Return the (X, Y) coordinate for the center point of the cell that contains the specified text.  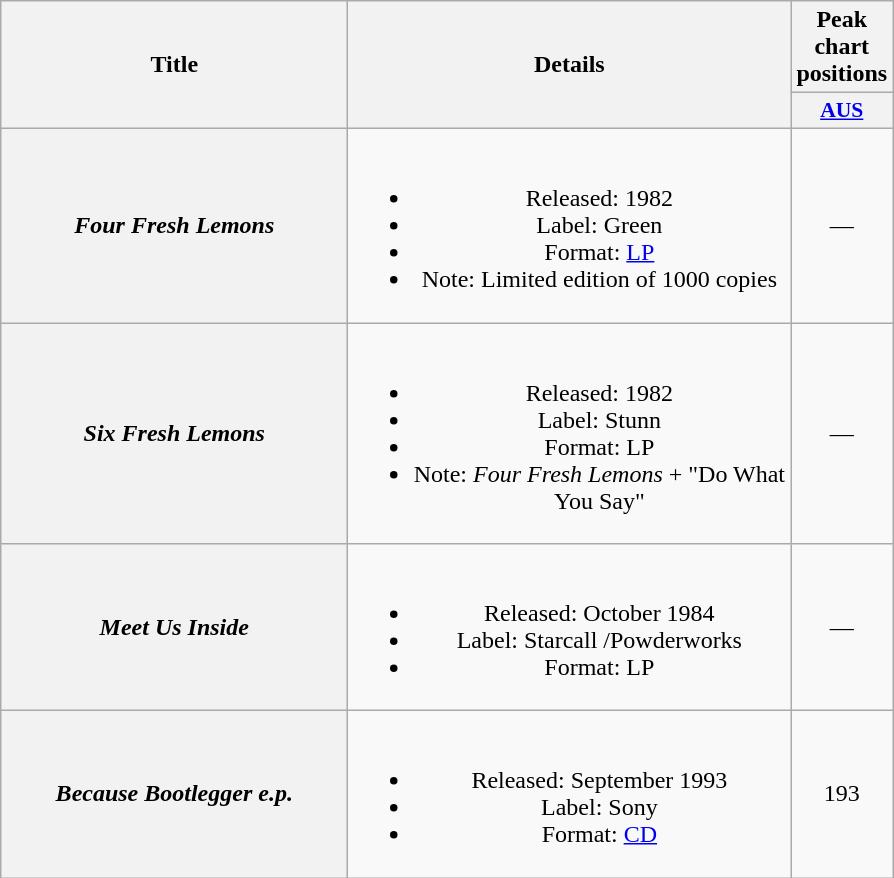
Title (174, 65)
AUS (842, 111)
Because Bootlegger e.p. (174, 794)
Released: 1982Label: Stunn Format: LPNote: Four Fresh Lemons + "Do What You Say" (570, 432)
Released: 1982Label: Green Format: LPNote: Limited edition of 1000 copies (570, 225)
193 (842, 794)
Peak chart positions (842, 47)
Six Fresh Lemons (174, 432)
Meet Us Inside (174, 628)
Released: October 1984Label: Starcall /Powderworks Format: LP (570, 628)
Four Fresh Lemons (174, 225)
Details (570, 65)
Released: September 1993Label: Sony Format: CD (570, 794)
